From the cell containing the given text, extract its center point as (x, y) coordinate. 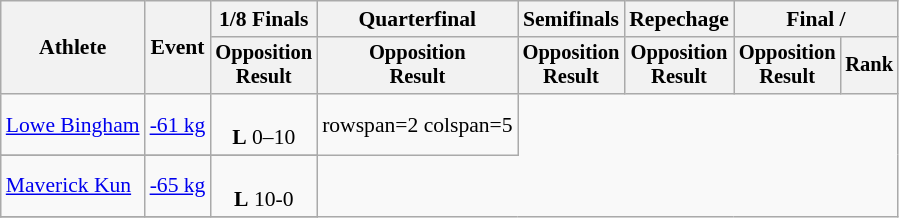
Repechage (679, 19)
Maverick Kun (73, 186)
Athlete (73, 48)
Rank (869, 66)
Semifinals (572, 19)
-65 kg (178, 186)
L 0–10 (264, 124)
Lowe Bingham (73, 124)
Event (178, 48)
L 10-0 (264, 186)
rowspan=2 colspan=5 (418, 124)
1/8 Finals (264, 19)
Final / (816, 19)
Quarterfinal (418, 19)
-61 kg (178, 124)
